Provide the [X, Y] coordinate of the cell's center where the given text is located.  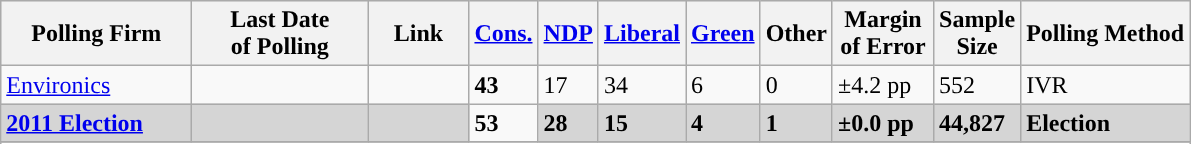
Last Dateof Polling [280, 34]
4 [724, 123]
Environics [96, 85]
53 [504, 123]
0 [796, 85]
Cons. [504, 34]
NDP [568, 34]
34 [642, 85]
552 [978, 85]
SampleSize [978, 34]
IVR [1106, 85]
Other [796, 34]
Link [418, 34]
17 [568, 85]
Green [724, 34]
Marginof Error [882, 34]
Polling Firm [96, 34]
Election [1106, 123]
15 [642, 123]
Polling Method [1106, 34]
6 [724, 85]
±0.0 pp [882, 123]
±4.2 pp [882, 85]
2011 Election [96, 123]
43 [504, 85]
28 [568, 123]
44,827 [978, 123]
1 [796, 123]
Liberal [642, 34]
